Find where the given text appears and provide that cell's center as [X, Y] coordinate. 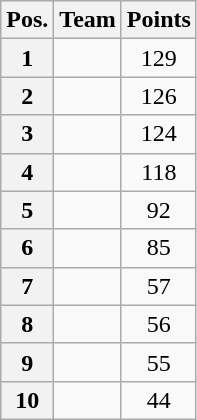
1 [28, 58]
10 [28, 400]
57 [158, 286]
8 [28, 324]
6 [28, 248]
55 [158, 362]
7 [28, 286]
85 [158, 248]
129 [158, 58]
3 [28, 134]
124 [158, 134]
2 [28, 96]
5 [28, 210]
Points [158, 20]
92 [158, 210]
118 [158, 172]
126 [158, 96]
56 [158, 324]
Pos. [28, 20]
9 [28, 362]
44 [158, 400]
Team [88, 20]
4 [28, 172]
